Output the [X, Y] coordinate of the center of the cell containing the given text.  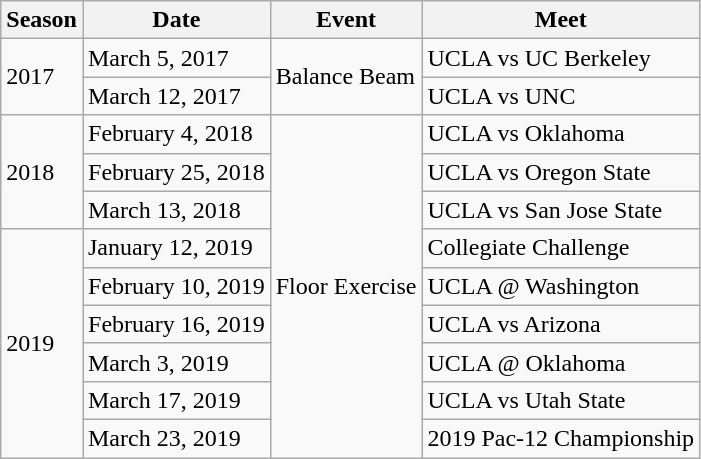
March 5, 2017 [176, 58]
Floor Exercise [346, 286]
2018 [42, 172]
2019 Pac-12 Championship [561, 438]
Meet [561, 20]
UCLA vs Oklahoma [561, 134]
UCLA vs UC Berkeley [561, 58]
February 16, 2019 [176, 324]
2019 [42, 343]
March 17, 2019 [176, 400]
Season [42, 20]
Date [176, 20]
UCLA vs San Jose State [561, 210]
Balance Beam [346, 77]
2017 [42, 77]
February 10, 2019 [176, 286]
UCLA @ Washington [561, 286]
March 13, 2018 [176, 210]
March 23, 2019 [176, 438]
UCLA vs Arizona [561, 324]
March 3, 2019 [176, 362]
UCLA vs UNC [561, 96]
Collegiate Challenge [561, 248]
February 25, 2018 [176, 172]
UCLA @ Oklahoma [561, 362]
UCLA vs Utah State [561, 400]
UCLA vs Oregon State [561, 172]
March 12, 2017 [176, 96]
Event [346, 20]
January 12, 2019 [176, 248]
February 4, 2018 [176, 134]
